Locate the cell with the specified text and output its [x, y] center coordinate. 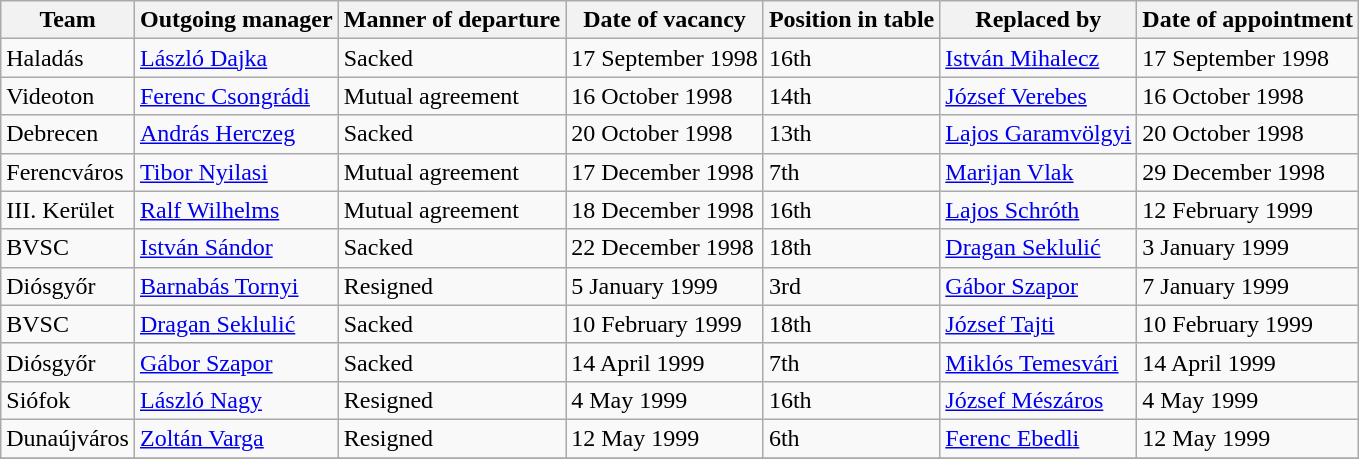
Haladás [68, 58]
László Dajka [236, 58]
Replaced by [1038, 20]
7 January 1999 [1248, 286]
István Sándor [236, 248]
Debrecen [68, 134]
József Tajti [1038, 324]
Miklós Temesvári [1038, 362]
József Verebes [1038, 96]
Team [68, 20]
14th [851, 96]
17 December 1998 [665, 172]
3rd [851, 286]
18 December 1998 [665, 210]
Barnabás Tornyi [236, 286]
Lajos Schróth [1038, 210]
Lajos Garamvölgyi [1038, 134]
12 February 1999 [1248, 210]
Ferencváros [68, 172]
22 December 1998 [665, 248]
Tibor Nyilasi [236, 172]
Ralf Wilhelms [236, 210]
Ferenc Csongrádi [236, 96]
Videoton [68, 96]
Position in table [851, 20]
Zoltán Varga [236, 438]
III. Kerület [68, 210]
13th [851, 134]
Siófok [68, 400]
3 January 1999 [1248, 248]
5 January 1999 [665, 286]
Outgoing manager [236, 20]
29 December 1998 [1248, 172]
László Nagy [236, 400]
Ferenc Ebedli [1038, 438]
Manner of departure [452, 20]
Marijan Vlak [1038, 172]
Dunaújváros [68, 438]
Date of appointment [1248, 20]
József Mészáros [1038, 400]
Date of vacancy [665, 20]
6th [851, 438]
András Herczeg [236, 134]
István Mihalecz [1038, 58]
